Return (x, y) of the center of cell containing provided text 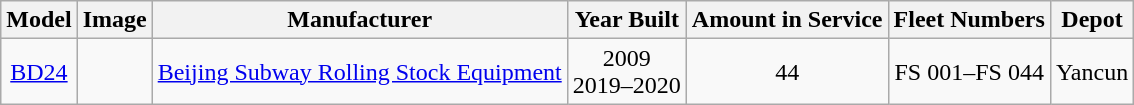
44 (787, 72)
20092019–2020 (626, 72)
Image (114, 20)
Model (39, 20)
FS 001–FS 044 (969, 72)
Fleet Numbers (969, 20)
Manufacturer (360, 20)
BD24 (39, 72)
Beijing Subway Rolling Stock Equipment (360, 72)
Yancun (1092, 72)
Year Built (626, 20)
Amount in Service (787, 20)
Depot (1092, 20)
